From the cell containing the given text, extract its center point as (X, Y) coordinate. 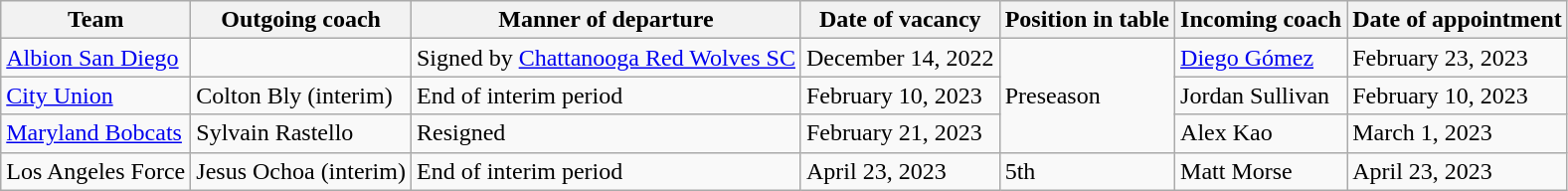
Matt Morse (1261, 171)
Outgoing coach (301, 20)
Signed by Chattanooga Red Wolves SC (606, 58)
Alex Kao (1261, 133)
Jesus Ochoa (interim) (301, 171)
Diego Gómez (1261, 58)
Team (95, 20)
March 1, 2023 (1458, 133)
Date of vacancy (900, 20)
Incoming coach (1261, 20)
February 21, 2023 (900, 133)
Manner of departure (606, 20)
Position in table (1087, 20)
February 23, 2023 (1458, 58)
Albion San Diego (95, 58)
Sylvain Rastello (301, 133)
Date of appointment (1458, 20)
City Union (95, 95)
5th (1087, 171)
Preseason (1087, 95)
Jordan Sullivan (1261, 95)
Colton Bly (interim) (301, 95)
Resigned (606, 133)
Los Angeles Force (95, 171)
Maryland Bobcats (95, 133)
December 14, 2022 (900, 58)
